Locate the cell with the specified text and output its (X, Y) center coordinate. 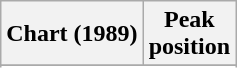
Peakposition (189, 34)
Chart (1989) (72, 34)
